Identify which cell holds the provided text, then report its [X, Y] central coordinate. 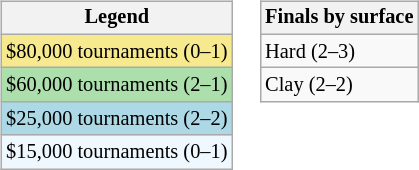
$15,000 tournaments (0–1) [116, 152]
Legend [116, 18]
$80,000 tournaments (0–1) [116, 51]
Clay (2–2) [339, 85]
Hard (2–3) [339, 51]
$60,000 tournaments (2–1) [116, 85]
Finals by surface [339, 18]
$25,000 tournaments (2–2) [116, 119]
